For the text-containing cell, return its midpoint in [X, Y] coordinate format. 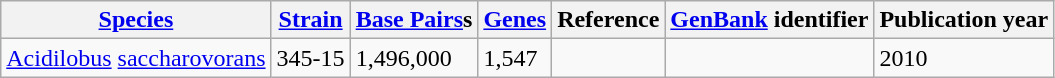
1,496,000 [414, 58]
Species [136, 20]
Publication year [964, 20]
Acidilobus saccharovorans [136, 58]
Base Pairss [414, 20]
345-15 [310, 58]
Genes [515, 20]
Strain [310, 20]
1,547 [515, 58]
2010 [964, 58]
GenBank identifier [770, 20]
Reference [608, 20]
